Return the [x, y] coordinate for the center point of the cell that contains the specified text.  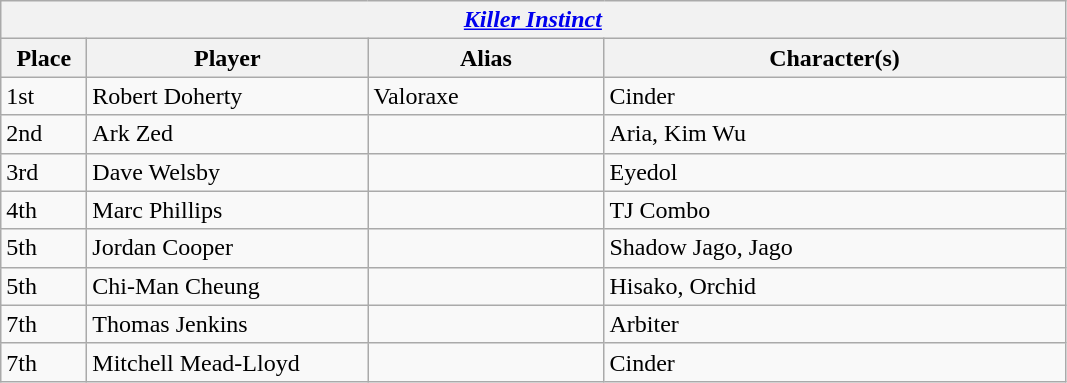
Ark Zed [228, 134]
Killer Instinct [533, 20]
Place [44, 58]
Character(s) [834, 58]
Aria, Kim Wu [834, 134]
Thomas Jenkins [228, 324]
Player [228, 58]
Eyedol [834, 172]
3rd [44, 172]
Valoraxe [486, 96]
Hisako, Orchid [834, 286]
Robert Doherty [228, 96]
Alias [486, 58]
Marc Phillips [228, 210]
Arbiter [834, 324]
Shadow Jago, Jago [834, 248]
Chi-Man Cheung [228, 286]
4th [44, 210]
TJ Combo [834, 210]
Jordan Cooper [228, 248]
Mitchell Mead-Lloyd [228, 362]
1st [44, 96]
Dave Welsby [228, 172]
2nd [44, 134]
